Return (x, y) of the center of cell containing provided text 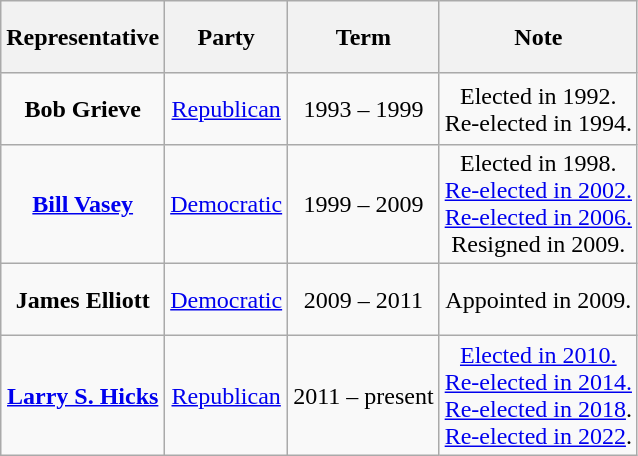
2009 – 2011 (364, 300)
2011 – present (364, 396)
Larry S. Hicks (83, 396)
Elected in 1998.Re-elected in 2002.Re-elected in 2006.Resigned in 2009. (538, 204)
1999 – 2009 (364, 204)
Term (364, 37)
Elected in 2010.Re-elected in 2014.Re-elected in 2018.Re-elected in 2022. (538, 396)
Bill Vasey (83, 204)
Elected in 1992.Re-elected in 1994. (538, 109)
Party (226, 37)
James Elliott (83, 300)
Representative (83, 37)
Note (538, 37)
1993 – 1999 (364, 109)
Bob Grieve (83, 109)
Appointed in 2009. (538, 300)
